Determine the [x, y] coordinate at the center of the cell enclosing the given text.  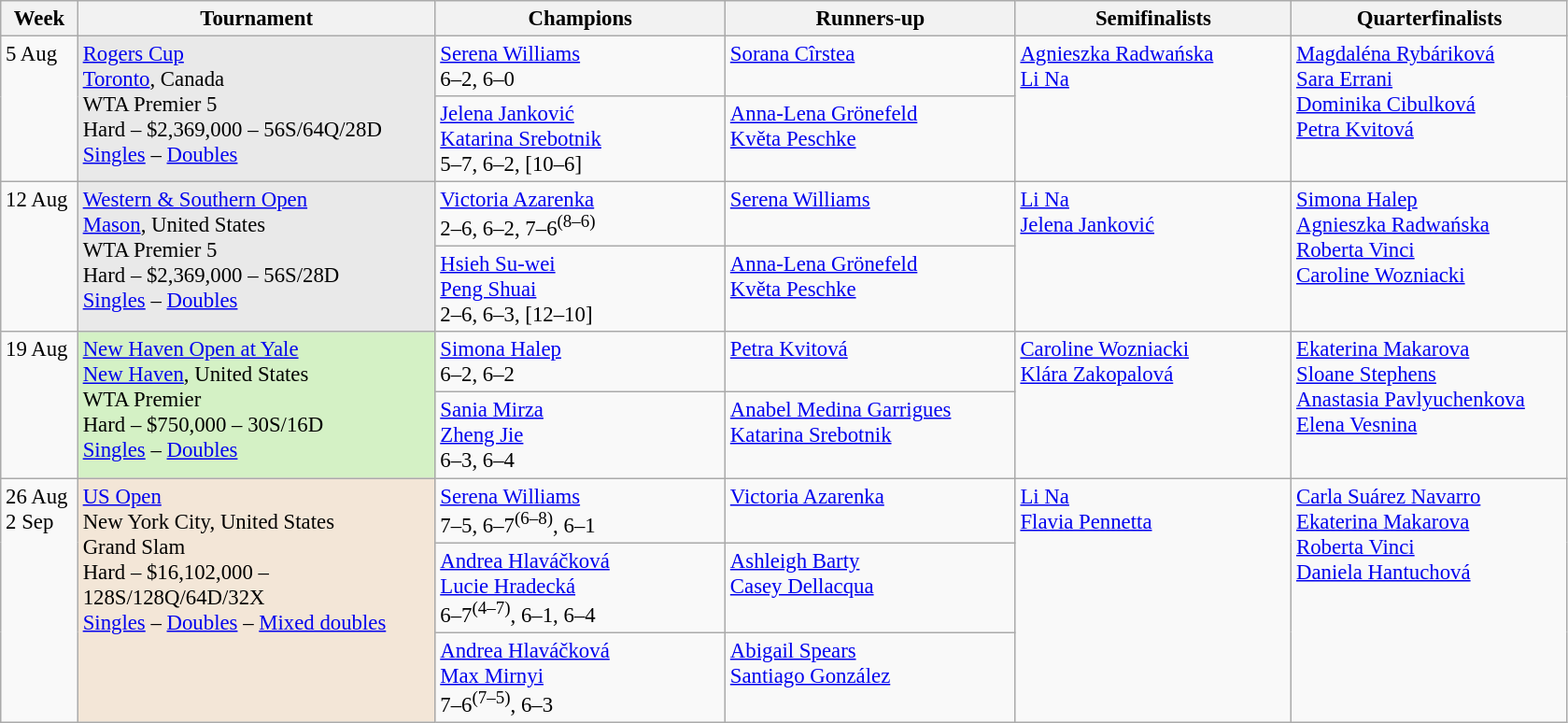
Runners-up [870, 19]
Li Na Flavia Pennetta [1153, 601]
Simona Halep 6–2, 6–2 [581, 362]
Abigail Spears Santiago González [870, 677]
Sania Mirza Zheng Jie 6–3, 6–4 [581, 435]
Quarterfinalists [1430, 19]
Caroline Wozniacki Klára Zakopalová [1153, 405]
Rogers CupToronto, CanadaWTA Premier 5Hard – $2,369,000 – 56S/64Q/28DSingles – Doubles [256, 109]
Week [39, 19]
Western & Southern OpenMason, United StatesWTA Premier 5Hard – $2,369,000 – 56S/28DSingles – Doubles [256, 258]
Tournament [256, 19]
Serena Williams [870, 215]
Serena Williams6–2, 6–0 [581, 67]
Serena Williams 7–5, 6–7(6–8), 6–1 [581, 510]
12 Aug [39, 258]
Anabel Medina Garrigues Katarina Srebotnik [870, 435]
Ekaterina Makarova Sloane Stephens Anastasia Pavlyuchenkova Elena Vesnina [1430, 405]
Sorana Cîrstea [870, 67]
19 Aug [39, 405]
New Haven Open at YaleNew Haven, United StatesWTA PremierHard – $750,000 – 30S/16DSingles – Doubles [256, 405]
Semifinalists [1153, 19]
Andrea Hlaváčková Lucie Hradecká 6–7(4–7), 6–1, 6–4 [581, 588]
Champions [581, 19]
Petra Kvitová [870, 362]
Jelena Janković Katarina Srebotnik5–7, 6–2, [10–6] [581, 139]
Hsieh Su-wei Peng Shuai2–6, 6–3, [12–10] [581, 290]
26 Aug 2 Sep [39, 601]
Ashleigh Barty Casey Dellacqua [870, 588]
Andrea Hlaváčková Max Mirnyi7–6(7–5), 6–3 [581, 677]
5 Aug [39, 109]
Li Na Jelena Janković [1153, 258]
Magdaléna Rybáriková Sara Errani Dominika Cibulková Petra Kvitová [1430, 109]
US OpenNew York City, United StatesGrand SlamHard – $16,102,000 –128S/128Q/64D/32XSingles – Doubles – Mixed doubles [256, 601]
Agnieszka Radwańska Li Na [1153, 109]
Victoria Azarenka [870, 510]
Victoria Azarenka 2–6, 6–2, 7–6(8–6) [581, 215]
Simona Halep Agnieszka Radwańska Roberta Vinci Caroline Wozniacki [1430, 258]
Carla Suárez Navarro Ekaterina Makarova Roberta Vinci Daniela Hantuchová [1430, 601]
